For the text-containing cell, return its midpoint in (x, y) coordinate format. 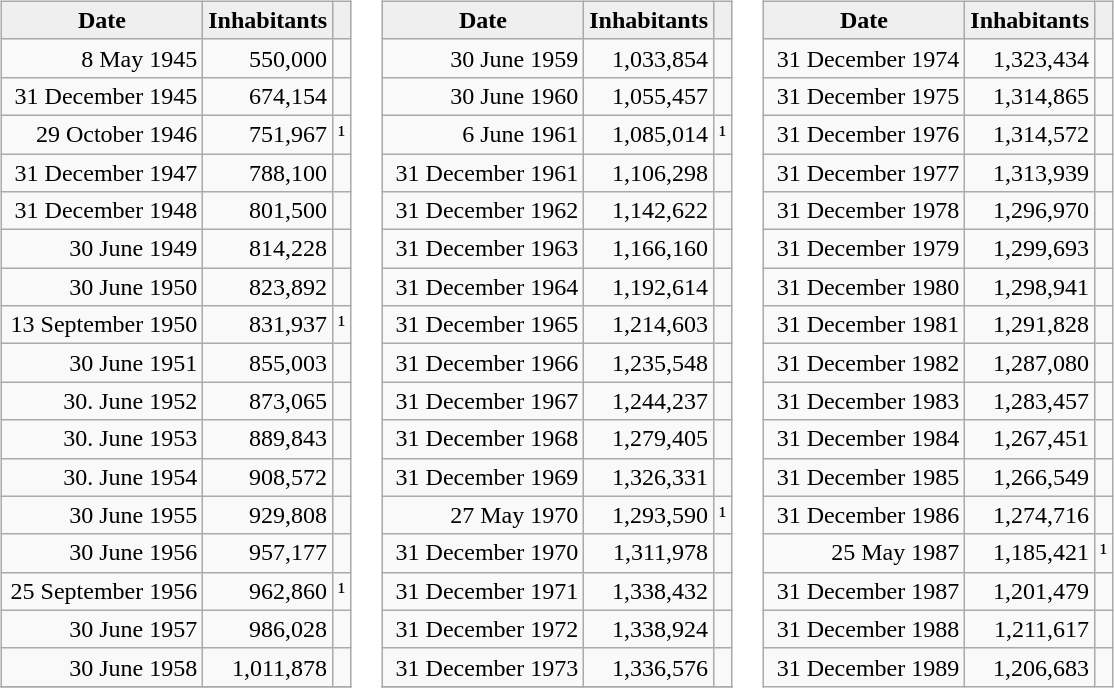
1,291,828 (1030, 325)
31 December 1969 (482, 477)
1,323,434 (1030, 58)
31 December 1947 (102, 173)
31 December 1985 (864, 477)
908,572 (268, 477)
873,065 (268, 401)
1,314,865 (1030, 96)
1,166,160 (649, 249)
31 December 1977 (864, 173)
751,967 (268, 134)
31 December 1975 (864, 96)
1,338,924 (649, 629)
1,296,970 (1030, 211)
31 December 1962 (482, 211)
31 December 1972 (482, 629)
31 December 1986 (864, 515)
1,338,432 (649, 591)
962,860 (268, 591)
823,892 (268, 287)
30 June 1956 (102, 553)
31 December 1961 (482, 173)
1,235,548 (649, 363)
31 December 1948 (102, 211)
30. June 1953 (102, 439)
31 December 1987 (864, 591)
31 December 1968 (482, 439)
1,085,014 (649, 134)
1,293,590 (649, 515)
31 December 1966 (482, 363)
1,279,405 (649, 439)
1,298,941 (1030, 287)
13 September 1950 (102, 325)
31 December 1989 (864, 667)
6 June 1961 (482, 134)
30 June 1959 (482, 58)
25 September 1956 (102, 591)
31 December 1963 (482, 249)
31 December 1973 (482, 667)
1,267,451 (1030, 439)
31 December 1981 (864, 325)
1,283,457 (1030, 401)
31 December 1983 (864, 401)
31 December 1978 (864, 211)
31 December 1984 (864, 439)
674,154 (268, 96)
1,192,614 (649, 287)
30 June 1955 (102, 515)
929,808 (268, 515)
1,326,331 (649, 477)
814,228 (268, 249)
550,000 (268, 58)
31 December 1965 (482, 325)
1,206,683 (1030, 667)
1,244,237 (649, 401)
1,185,421 (1030, 553)
1,274,716 (1030, 515)
31 December 1974 (864, 58)
1,201,479 (1030, 591)
1,142,622 (649, 211)
8 May 1945 (102, 58)
801,500 (268, 211)
1,055,457 (649, 96)
1,311,978 (649, 553)
31 December 1945 (102, 96)
30. June 1954 (102, 477)
1,314,572 (1030, 134)
31 December 1988 (864, 629)
1,266,549 (1030, 477)
30 June 1949 (102, 249)
31 December 1964 (482, 287)
31 December 1971 (482, 591)
31 December 1979 (864, 249)
27 May 1970 (482, 515)
30. June 1952 (102, 401)
855,003 (268, 363)
1,033,854 (649, 58)
1,011,878 (268, 667)
788,100 (268, 173)
1,214,603 (649, 325)
1,299,693 (1030, 249)
1,287,080 (1030, 363)
30 June 1960 (482, 96)
889,843 (268, 439)
986,028 (268, 629)
25 May 1987 (864, 553)
31 December 1976 (864, 134)
1,336,576 (649, 667)
30 June 1950 (102, 287)
957,177 (268, 553)
30 June 1951 (102, 363)
31 December 1982 (864, 363)
1,106,298 (649, 173)
31 December 1967 (482, 401)
30 June 1957 (102, 629)
1,313,939 (1030, 173)
831,937 (268, 325)
30 June 1958 (102, 667)
29 October 1946 (102, 134)
1,211,617 (1030, 629)
31 December 1980 (864, 287)
31 December 1970 (482, 553)
